Extract the [X, Y] coordinate from the center of the cell holding the provided text.  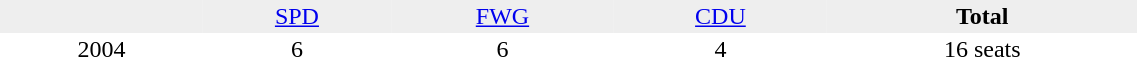
CDU [720, 16]
FWG [502, 16]
SPD [297, 16]
